Return (X, Y) of the center of cell containing provided text 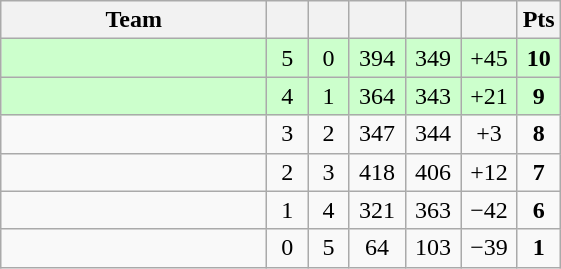
+12 (489, 172)
9 (538, 96)
103 (433, 248)
+3 (489, 134)
−42 (489, 210)
349 (433, 58)
6 (538, 210)
343 (433, 96)
+21 (489, 96)
−39 (489, 248)
406 (433, 172)
10 (538, 58)
Team (134, 20)
364 (377, 96)
+45 (489, 58)
344 (433, 134)
7 (538, 172)
321 (377, 210)
363 (433, 210)
Pts (538, 20)
394 (377, 58)
418 (377, 172)
64 (377, 248)
8 (538, 134)
347 (377, 134)
